Pinpoint the cell where the given text exists, returning its (X, Y) midpoint coordinate. 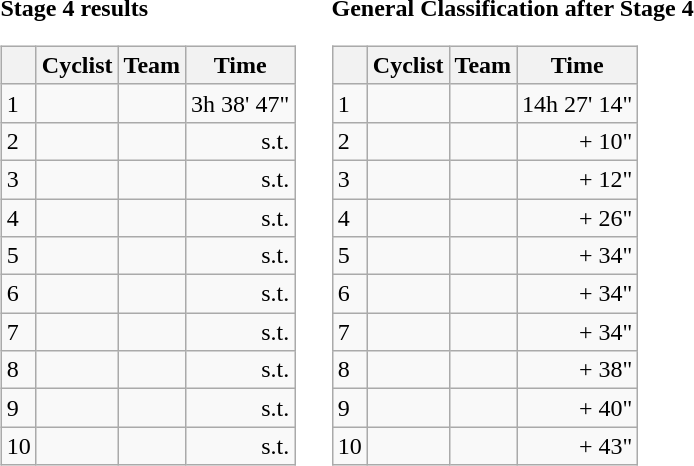
3h 38' 47" (240, 103)
+ 12" (578, 179)
+ 10" (578, 141)
+ 38" (578, 370)
+ 26" (578, 217)
+ 40" (578, 408)
+ 43" (578, 446)
14h 27' 14" (578, 103)
